Pinpoint the cell where the given text exists, returning its (x, y) midpoint coordinate. 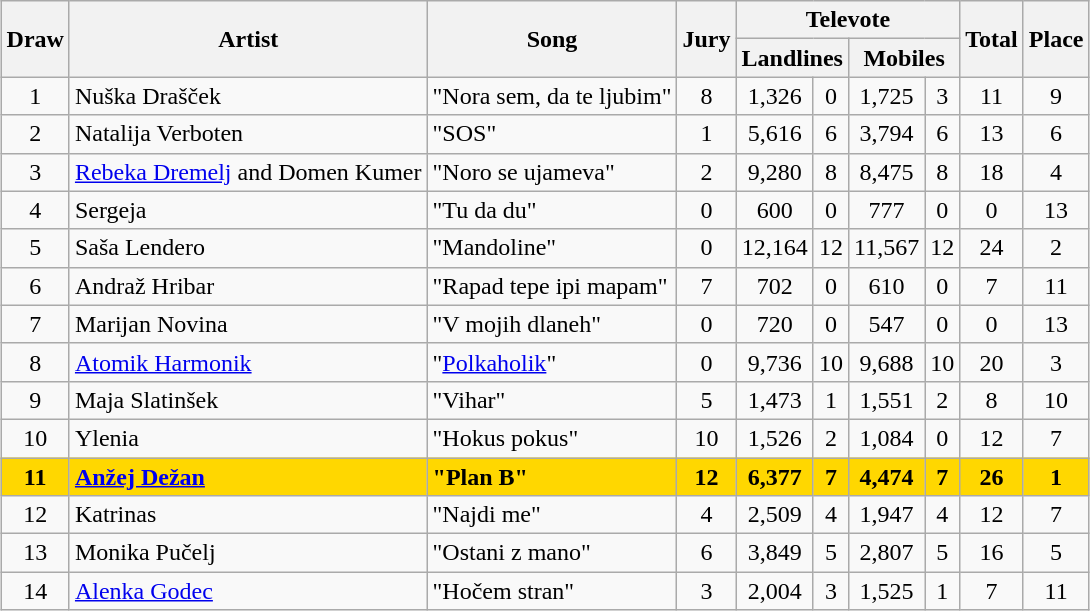
5,616 (774, 134)
11,567 (886, 248)
9,736 (774, 362)
Andraž Hribar (248, 286)
1,725 (886, 96)
1,473 (774, 400)
"Vihar" (552, 400)
Mobiles (904, 58)
Nuška Drašček (248, 96)
1,084 (886, 438)
610 (886, 286)
Natalija Verboten (248, 134)
Saša Lendero (248, 248)
"SOS" (552, 134)
600 (774, 210)
20 (992, 362)
2,004 (774, 591)
Televote (848, 20)
Atomik Harmonik (248, 362)
Song (552, 39)
3,794 (886, 134)
"Mandoline" (552, 248)
Monika Pučelj (248, 553)
"Polkaholik" (552, 362)
702 (774, 286)
Katrinas (248, 515)
Sergeja (248, 210)
Place (1056, 39)
Total (992, 39)
Jury (706, 39)
777 (886, 210)
1,526 (774, 438)
26 (992, 477)
18 (992, 172)
12,164 (774, 248)
Draw (35, 39)
"Hokus pokus" (552, 438)
"Noro se ujameva" (552, 172)
"Nora sem, da te ljubim" (552, 96)
1,525 (886, 591)
1,326 (774, 96)
1,551 (886, 400)
"Plan B" (552, 477)
4,474 (886, 477)
Landlines (792, 58)
"Rapad tepe ipi mapam" (552, 286)
2,807 (886, 553)
9,280 (774, 172)
Marijan Novina (248, 324)
"Tu da du" (552, 210)
720 (774, 324)
14 (35, 591)
Alenka Godec (248, 591)
16 (992, 553)
Ylenia (248, 438)
9,688 (886, 362)
Anžej Dežan (248, 477)
"Ostani z mano" (552, 553)
"V mojih dlaneh" (552, 324)
"Hočem stran" (552, 591)
24 (992, 248)
Maja Slatinšek (248, 400)
Rebeka Dremelj and Domen Kumer (248, 172)
2,509 (774, 515)
3,849 (774, 553)
8,475 (886, 172)
1,947 (886, 515)
Artist (248, 39)
547 (886, 324)
"Najdi me" (552, 515)
6,377 (774, 477)
